Detect which cell encompasses the target text, then output its [x, y] center coordinate. 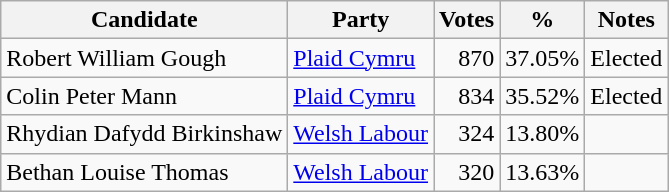
13.80% [542, 134]
% [542, 20]
834 [467, 96]
Notes [626, 20]
Candidate [144, 20]
320 [467, 172]
324 [467, 134]
Bethan Louise Thomas [144, 172]
37.05% [542, 58]
Rhydian Dafydd Birkinshaw [144, 134]
870 [467, 58]
Party [361, 20]
Colin Peter Mann [144, 96]
Votes [467, 20]
13.63% [542, 172]
Robert William Gough [144, 58]
35.52% [542, 96]
